Search for the cell housing the specified text and yield its [X, Y] center coordinate. 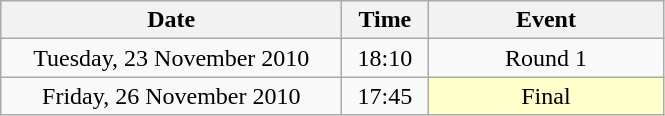
Final [546, 96]
Round 1 [546, 58]
18:10 [385, 58]
Date [172, 20]
Friday, 26 November 2010 [172, 96]
17:45 [385, 96]
Event [546, 20]
Time [385, 20]
Tuesday, 23 November 2010 [172, 58]
